Return the (x, y) coordinate for the center point of the cell that contains the specified text.  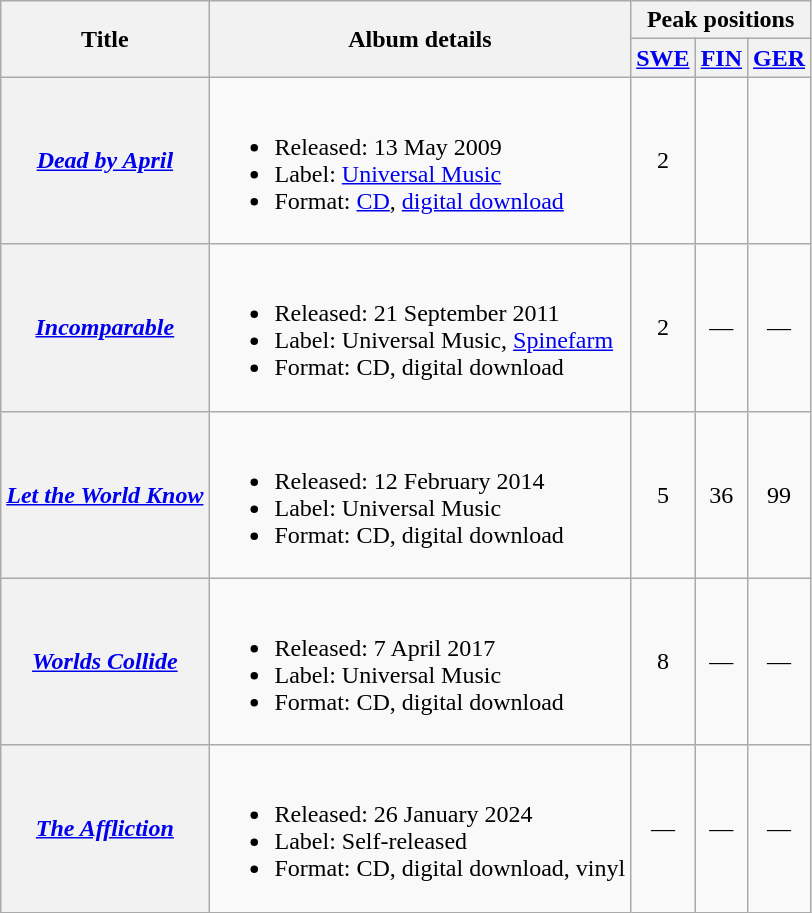
5 (663, 494)
Released: 12 February 2014Label: Universal MusicFormat: CD, digital download (420, 494)
Released: 7 April 2017Label: Universal MusicFormat: CD, digital download (420, 662)
SWE (663, 58)
99 (780, 494)
Released: 13 May 2009Label: Universal MusicFormat: CD, digital download (420, 160)
Released: 21 September 2011Label: Universal Music, SpinefarmFormat: CD, digital download (420, 328)
Let the World Know (105, 494)
Peak positions (721, 20)
Incomparable (105, 328)
FIN (721, 58)
Released: 26 January 2024Label: Self-releasedFormat: CD, digital download, vinyl (420, 828)
36 (721, 494)
The Affliction (105, 828)
Worlds Collide (105, 662)
Dead by April (105, 160)
GER (780, 58)
Title (105, 39)
8 (663, 662)
Album details (420, 39)
